Provide the [X, Y] coordinate of the cell's center where the given text is located.  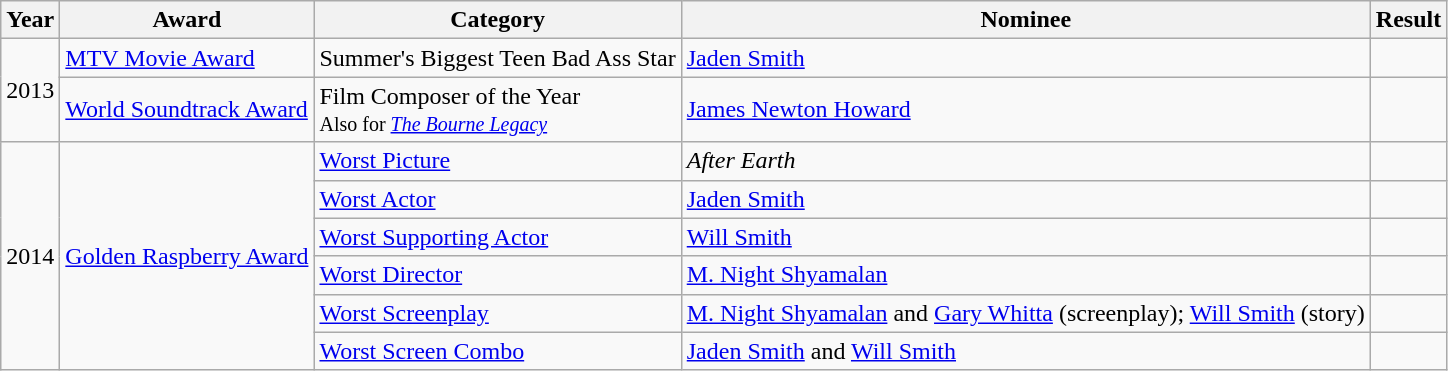
Award [187, 20]
Worst Supporting Actor [498, 237]
World Soundtrack Award [187, 110]
Worst Picture [498, 161]
2014 [30, 256]
2013 [30, 90]
Will Smith [1026, 237]
Jaden Smith and Will Smith [1026, 351]
M. Night Shyamalan [1026, 275]
Worst Actor [498, 199]
James Newton Howard [1026, 110]
Category [498, 20]
Result [1408, 20]
Film Composer of the YearAlso for The Bourne Legacy [498, 110]
MTV Movie Award [187, 58]
Summer's Biggest Teen Bad Ass Star [498, 58]
Worst Director [498, 275]
After Earth [1026, 161]
Nominee [1026, 20]
Year [30, 20]
Worst Screenplay [498, 313]
Golden Raspberry Award [187, 256]
Worst Screen Combo [498, 351]
M. Night Shyamalan and Gary Whitta (screenplay); Will Smith (story) [1026, 313]
